Detect which cell encompasses the target text, then output its (X, Y) center coordinate. 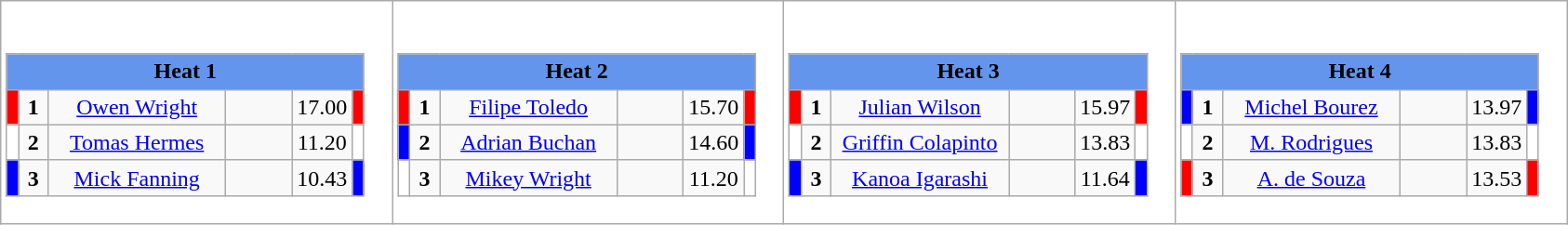
14.60 (714, 142)
10.43 (322, 178)
Griffin Colapinto (921, 142)
Heat 2 1 Filipe Toledo 15.70 2 Adrian Buchan 14.60 3 Mikey Wright 11.20 (588, 112)
Julian Wilson (921, 107)
Heat 3 1 Julian Wilson 15.97 2 Griffin Colapinto 13.83 3 Kanoa Igarashi 11.64 (980, 112)
A. de Souza (1311, 178)
15.70 (714, 107)
Heat 4 1 Michel Bourez 13.97 2 M. Rodrigues 13.83 3 A. de Souza 13.53 (1371, 112)
Heat 1 1 Owen Wright 17.00 2 Tomas Hermes 11.20 3 Mick Fanning 10.43 (197, 112)
13.97 (1497, 107)
M. Rodrigues (1311, 142)
Heat 3 (968, 72)
Tomas Hermes (138, 142)
17.00 (322, 107)
Michel Bourez (1311, 107)
Heat 4 (1360, 72)
Owen Wright (138, 107)
Heat 2 (577, 72)
Mikey Wright (528, 178)
Mick Fanning (138, 178)
13.53 (1497, 178)
Adrian Buchan (528, 142)
Heat 1 (185, 72)
15.97 (1105, 107)
11.64 (1105, 178)
Filipe Toledo (528, 107)
Kanoa Igarashi (921, 178)
